Return [x, y] of the center of cell containing provided text 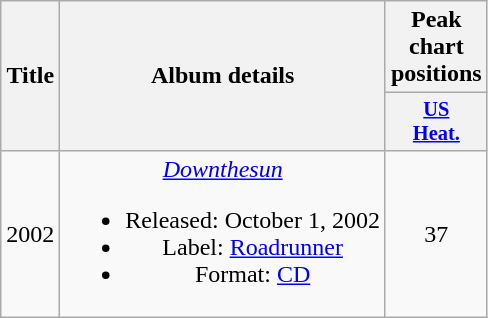
DownthesunReleased: October 1, 2002Label: RoadrunnerFormat: CD [223, 234]
37 [436, 234]
Album details [223, 76]
USHeat. [436, 122]
Title [30, 76]
2002 [30, 234]
Peak chart positions [436, 47]
